Scan for the cell matching the given text and deliver its [x, y] coordinate at center. 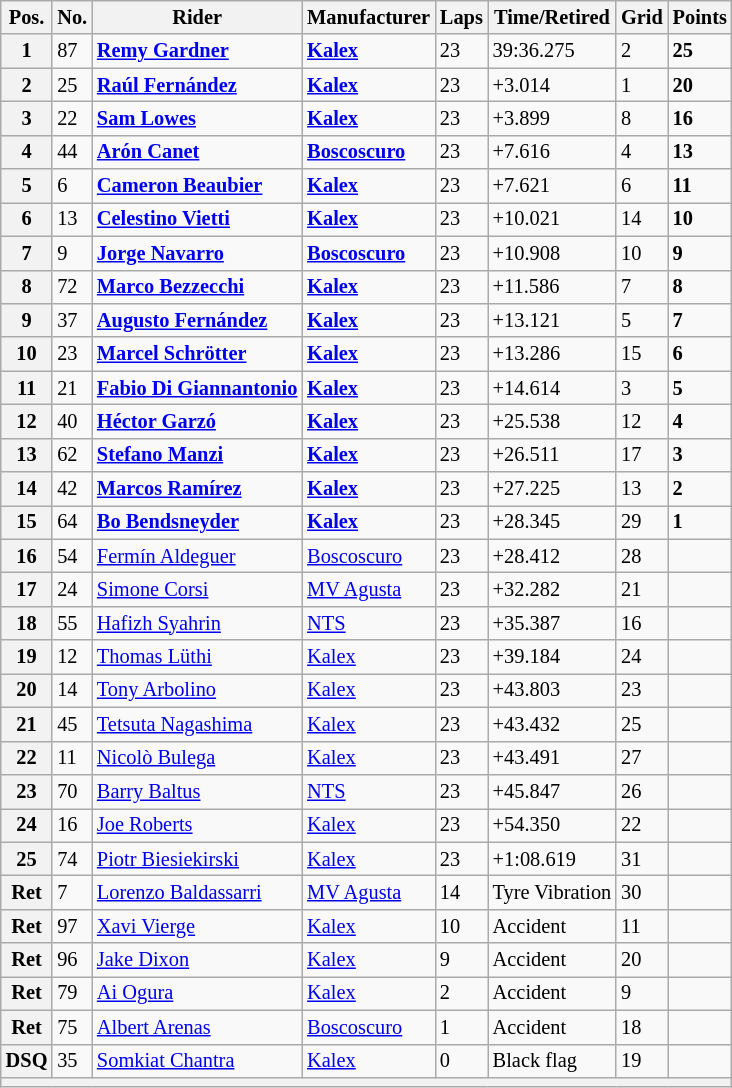
Fabio Di Giannantonio [197, 388]
+35.387 [552, 623]
35 [72, 1061]
31 [642, 859]
45 [72, 724]
Remy Gardner [197, 51]
Lorenzo Baldassarri [197, 892]
Grid [642, 17]
Points [700, 17]
Pos. [27, 17]
39:36.275 [552, 51]
+3.014 [552, 85]
Rider [197, 17]
Thomas Lüthi [197, 657]
+43.803 [552, 690]
+54.350 [552, 825]
Ai Ogura [197, 993]
72 [72, 287]
Hafizh Syahrin [197, 623]
30 [642, 892]
Black flag [552, 1061]
Simone Corsi [197, 589]
54 [72, 556]
29 [642, 522]
75 [72, 1027]
Héctor Garzó [197, 421]
Tyre Vibration [552, 892]
+1:08.619 [552, 859]
42 [72, 489]
+45.847 [552, 791]
Tetsuta Nagashima [197, 724]
+28.412 [552, 556]
+14.614 [552, 388]
Nicolò Bulega [197, 758]
Marcel Schrötter [197, 354]
+27.225 [552, 489]
40 [72, 421]
Cameron Beaubier [197, 186]
96 [72, 960]
+25.538 [552, 421]
Fermín Aldeguer [197, 556]
Manufacturer [368, 17]
27 [642, 758]
Piotr Biesiekirski [197, 859]
+43.432 [552, 724]
Stefano Manzi [197, 455]
+3.899 [552, 118]
Joe Roberts [197, 825]
74 [72, 859]
Augusto Fernández [197, 320]
Barry Baltus [197, 791]
+28.345 [552, 522]
Somkiat Chantra [197, 1061]
0 [462, 1061]
+11.586 [552, 287]
Celestino Vietti [197, 219]
70 [72, 791]
37 [72, 320]
Raúl Fernández [197, 85]
Jorge Navarro [197, 253]
DSQ [27, 1061]
+39.184 [552, 657]
Arón Canet [197, 152]
+7.621 [552, 186]
Albert Arenas [197, 1027]
+43.491 [552, 758]
+32.282 [552, 589]
97 [72, 926]
+10.021 [552, 219]
+13.286 [552, 354]
+7.616 [552, 152]
87 [72, 51]
55 [72, 623]
Tony Arbolino [197, 690]
No. [72, 17]
Laps [462, 17]
44 [72, 152]
64 [72, 522]
Bo Bendsneyder [197, 522]
Marcos Ramírez [197, 489]
+13.121 [552, 320]
79 [72, 993]
Sam Lowes [197, 118]
62 [72, 455]
+26.511 [552, 455]
Marco Bezzecchi [197, 287]
28 [642, 556]
Jake Dixon [197, 960]
+10.908 [552, 253]
Xavi Vierge [197, 926]
26 [642, 791]
Time/Retired [552, 17]
